Capture the cell that displays the provided text and extract its [X, Y] central coordinate. 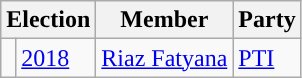
PTI [267, 58]
2018 [56, 58]
Riaz Fatyana [164, 58]
Party [267, 20]
Election [48, 20]
Member [164, 20]
